Determine the [X, Y] coordinate at the center of the cell enclosing the given text.  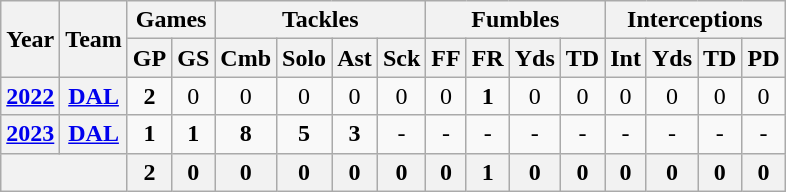
Sck [401, 58]
Fumbles [516, 20]
Solo [304, 58]
Int [626, 58]
GP [149, 58]
2023 [30, 134]
8 [246, 134]
Games [170, 20]
2022 [30, 96]
Team [94, 39]
FR [488, 58]
Year [30, 39]
Ast [355, 58]
3 [355, 134]
5 [304, 134]
PD [764, 58]
Cmb [246, 58]
Interceptions [695, 20]
GS [194, 58]
FF [446, 58]
Tackles [320, 20]
